Pinpoint the cell where the given text exists, returning its [x, y] midpoint coordinate. 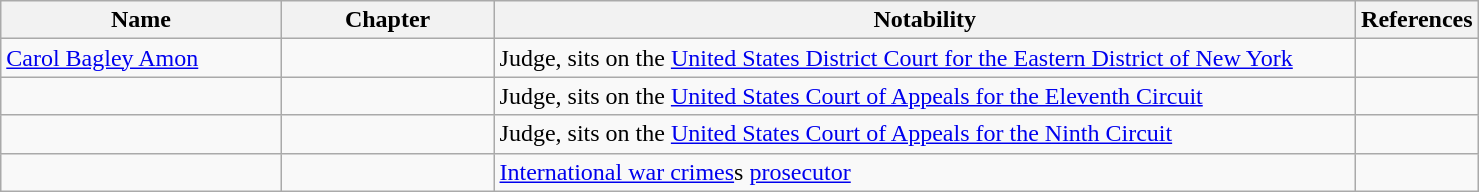
Notability [925, 20]
Chapter [388, 20]
Judge, sits on the United States District Court for the Eastern District of New York [925, 58]
International war crimess prosecutor [925, 172]
Carol Bagley Amon [141, 58]
Name [141, 20]
Judge, sits on the United States Court of Appeals for the Eleventh Circuit [925, 96]
References [1418, 20]
Judge, sits on the United States Court of Appeals for the Ninth Circuit [925, 134]
